Determine the (X, Y) coordinate at the center of the cell enclosing the given text.  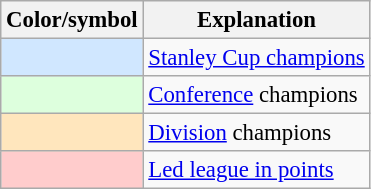
Color/symbol (72, 20)
Stanley Cup champions (256, 58)
Division champions (256, 133)
Conference champions (256, 95)
Led league in points (256, 170)
Explanation (256, 20)
